From the cell containing the given text, extract its center point as (x, y) coordinate. 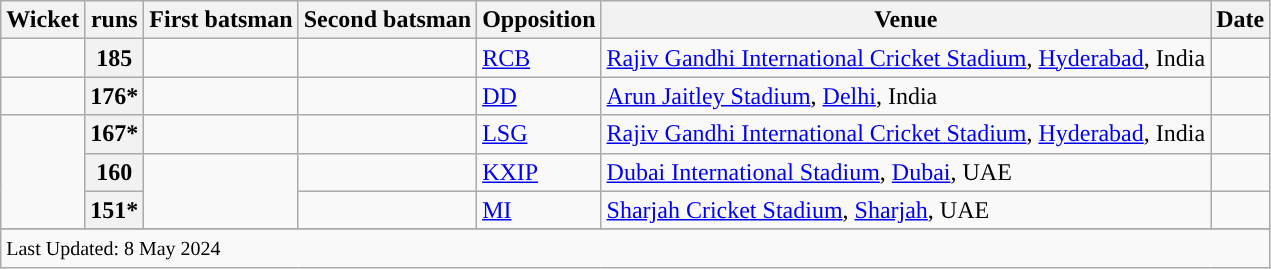
Opposition (539, 20)
MI (539, 210)
runs (114, 20)
Date (1240, 20)
Last Updated: 8 May 2024 (636, 248)
185 (114, 58)
DD (539, 96)
160 (114, 172)
176* (114, 96)
Arun Jaitley Stadium, Delhi, India (906, 96)
Dubai International Stadium, Dubai, UAE (906, 172)
LSG (539, 134)
151* (114, 210)
Venue (906, 20)
RCB (539, 58)
Second batsman (387, 20)
Wicket (43, 20)
Sharjah Cricket Stadium, Sharjah, UAE (906, 210)
First batsman (221, 20)
KXIP (539, 172)
167* (114, 134)
